Scan for the cell matching the given text and deliver its [X, Y] coordinate at center. 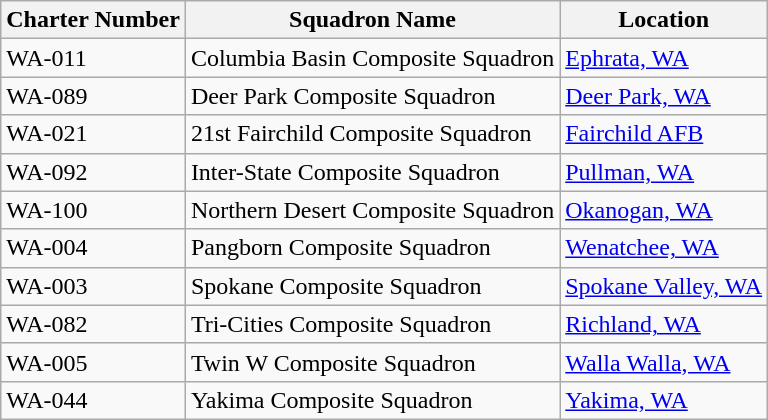
Okanogan, WA [664, 210]
WA-004 [94, 248]
WA-044 [94, 400]
WA-003 [94, 286]
Pangborn Composite Squadron [372, 248]
Yakima Composite Squadron [372, 400]
WA-011 [94, 58]
Spokane Composite Squadron [372, 286]
WA-005 [94, 362]
Location [664, 20]
Charter Number [94, 20]
Northern Desert Composite Squadron [372, 210]
WA-021 [94, 134]
WA-082 [94, 324]
Yakima, WA [664, 400]
Walla Walla, WA [664, 362]
WA-089 [94, 96]
Inter-State Composite Squadron [372, 172]
Twin W Composite Squadron [372, 362]
Columbia Basin Composite Squadron [372, 58]
Tri-Cities Composite Squadron [372, 324]
Deer Park, WA [664, 96]
Ephrata, WA [664, 58]
WA-092 [94, 172]
WA-100 [94, 210]
21st Fairchild Composite Squadron [372, 134]
Deer Park Composite Squadron [372, 96]
Squadron Name [372, 20]
Fairchild AFB [664, 134]
Pullman, WA [664, 172]
Wenatchee, WA [664, 248]
Spokane Valley, WA [664, 286]
Richland, WA [664, 324]
